Provide the (X, Y) coordinate of the cell's center where the given text is located.  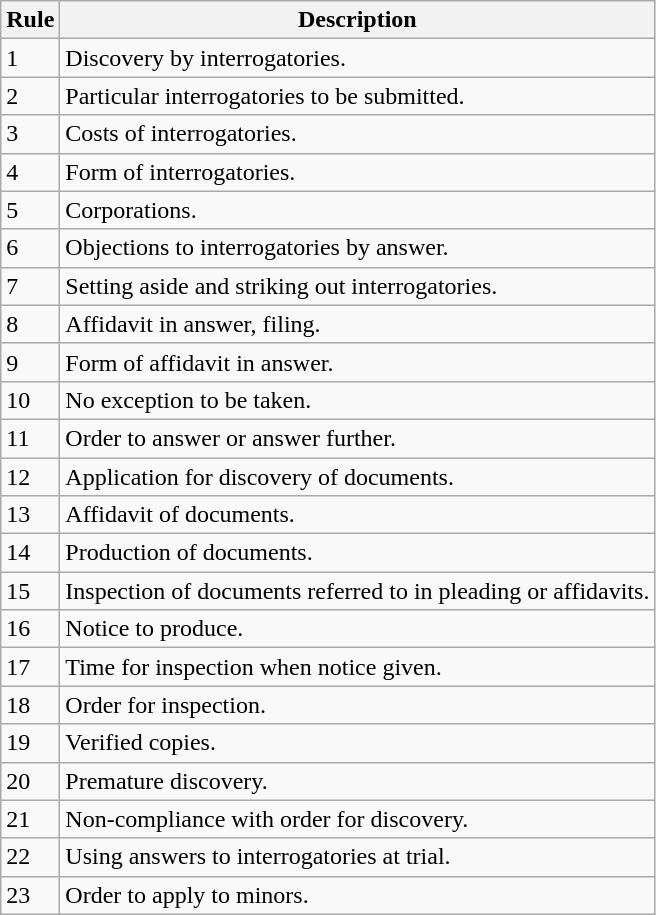
Description (358, 20)
Verified copies. (358, 743)
Affidavit in answer, filing. (358, 324)
9 (30, 362)
Affidavit of documents. (358, 515)
Order for inspection. (358, 705)
Inspection of documents referred to in pleading or affidavits. (358, 591)
21 (30, 819)
11 (30, 438)
Notice to produce. (358, 629)
2 (30, 96)
22 (30, 857)
8 (30, 324)
No exception to be taken. (358, 400)
Application for discovery of documents. (358, 477)
Order to answer or answer further. (358, 438)
1 (30, 58)
Rule (30, 20)
Using answers to interrogatories at trial. (358, 857)
7 (30, 286)
5 (30, 210)
17 (30, 667)
Production of documents. (358, 553)
23 (30, 895)
18 (30, 705)
13 (30, 515)
16 (30, 629)
Time for inspection when notice given. (358, 667)
15 (30, 591)
Discovery by interrogatories. (358, 58)
Premature discovery. (358, 781)
Form of interrogatories. (358, 172)
10 (30, 400)
19 (30, 743)
Objections to interrogatories by answer. (358, 248)
14 (30, 553)
Costs of interrogatories. (358, 134)
4 (30, 172)
Form of affidavit in answer. (358, 362)
Order to apply to minors. (358, 895)
Non-compliance with order for discovery. (358, 819)
3 (30, 134)
6 (30, 248)
Setting aside and striking out interrogatories. (358, 286)
20 (30, 781)
12 (30, 477)
Particular interrogatories to be submitted. (358, 96)
Corporations. (358, 210)
